For the text-containing cell, return its midpoint in [X, Y] coordinate format. 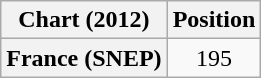
Position [214, 20]
Chart (2012) [84, 20]
France (SNEP) [84, 58]
195 [214, 58]
